From the cell containing the given text, extract its center point as [x, y] coordinate. 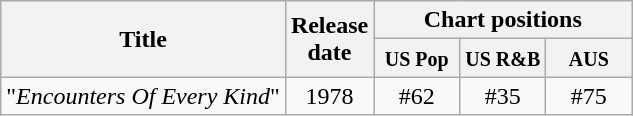
AUS [589, 58]
#62 [417, 96]
Releasedate [329, 39]
#35 [503, 96]
Chart positions [503, 20]
US R&B [503, 58]
1978 [329, 96]
#75 [589, 96]
Title [144, 39]
"Encounters Of Every Kind" [144, 96]
US Pop [417, 58]
